Return the [X, Y] coordinate for the center point of the cell that contains the specified text.  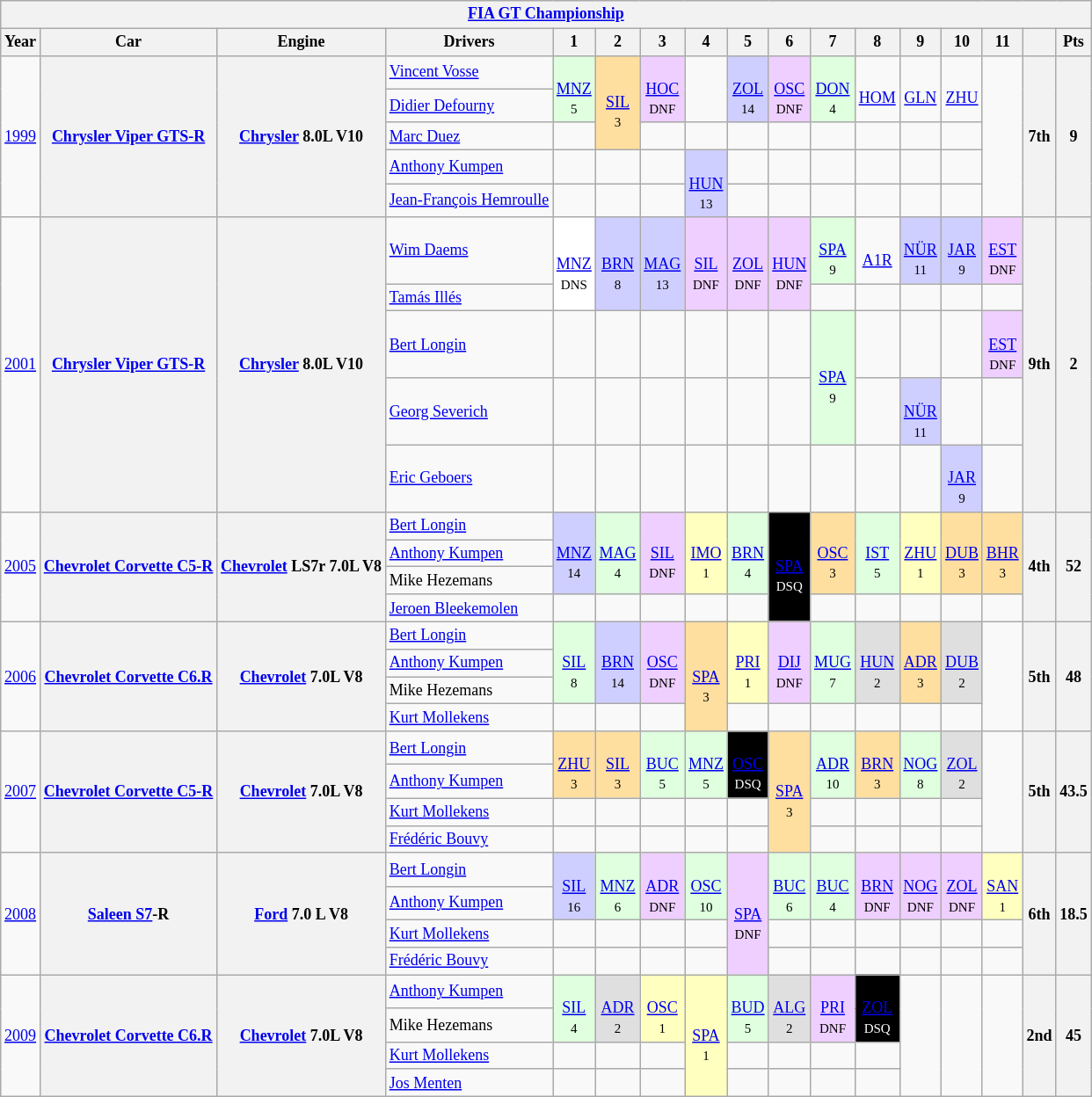
Saleen S7-R [128, 914]
4 [707, 42]
IMO1 [707, 553]
Didier Defourny [469, 105]
NOGDNF [921, 886]
7 [834, 42]
BRN3 [877, 765]
Jeroen Bleekemolen [469, 608]
BUD5 [747, 1008]
SPA1 [707, 1035]
ADRDNF [663, 886]
FIA GT Championship [546, 14]
43.5 [1074, 793]
DIJDNF [790, 663]
5 [747, 42]
2005 [21, 566]
Year [21, 42]
SIL3 [617, 765]
Jean-François Hemroulle [469, 200]
HOC DNF [663, 89]
ADR10 [834, 765]
BRNDNF [877, 886]
MAG13 [663, 264]
OSCDSQ [747, 765]
OSC10 [707, 886]
10 [962, 42]
MUG7 [834, 663]
PRIDNF [834, 1008]
Drivers [469, 42]
2006 [21, 677]
ZOL2 [962, 765]
ADR2 [617, 1008]
BRN14 [617, 663]
ALG2 [790, 1008]
2008 [21, 914]
Georg Severich [469, 411]
MAG4 [617, 553]
Vincent Vosse [469, 72]
ZOL14 [747, 89]
DON 4 [834, 89]
HUN 13 [707, 183]
3 [663, 42]
Marc Duez [469, 135]
OSCDNF [663, 663]
2001 [21, 365]
Tamás Illés [469, 297]
PRI1 [747, 663]
48 [1074, 677]
SIL16 [575, 886]
6 [790, 42]
ADR3 [921, 663]
HUNDNF [790, 264]
1 [575, 42]
45 [1074, 1035]
2nd [1039, 1035]
MNZ14 [575, 553]
Car [128, 42]
DUB2 [962, 663]
18.5 [1074, 914]
8 [877, 42]
ZHU1 [921, 553]
ZOLDSQ [877, 1008]
2007 [21, 793]
NOG8 [921, 765]
MNZ6 [617, 886]
MNZ5 [707, 765]
BRN8 [617, 264]
9th [1039, 365]
6th [1039, 914]
Eric Geboers [469, 478]
A1R [877, 251]
ZHU [962, 89]
11 [1002, 42]
Engine [302, 42]
ZHU3 [575, 765]
SAN1 [1002, 886]
SPADSQ [790, 566]
Wim Daems [469, 251]
OSC1 [663, 1008]
SIL8 [575, 663]
Chevrolet LS7r 7.0L V8 [302, 566]
IST5 [877, 553]
SIL 3 [617, 102]
HOM [877, 89]
GLN [921, 89]
7th [1039, 136]
BHR3 [1002, 553]
BRN4 [747, 553]
DUB 3 [962, 553]
BUC4 [834, 886]
BUC6 [790, 886]
Ford 7.0 L V8 [302, 914]
4th [1039, 566]
2009 [21, 1035]
1999 [21, 136]
52 [1074, 566]
BUC5 [663, 765]
SPADNF [747, 914]
OSC DNF [790, 89]
HUN2 [877, 663]
Jos Menten [469, 1083]
OSC3 [834, 553]
SIL4 [575, 1008]
Pts [1074, 42]
MNZDNS [575, 264]
MNZ 5 [575, 89]
